Determine the [x, y] coordinate at the center of the cell enclosing the given text.  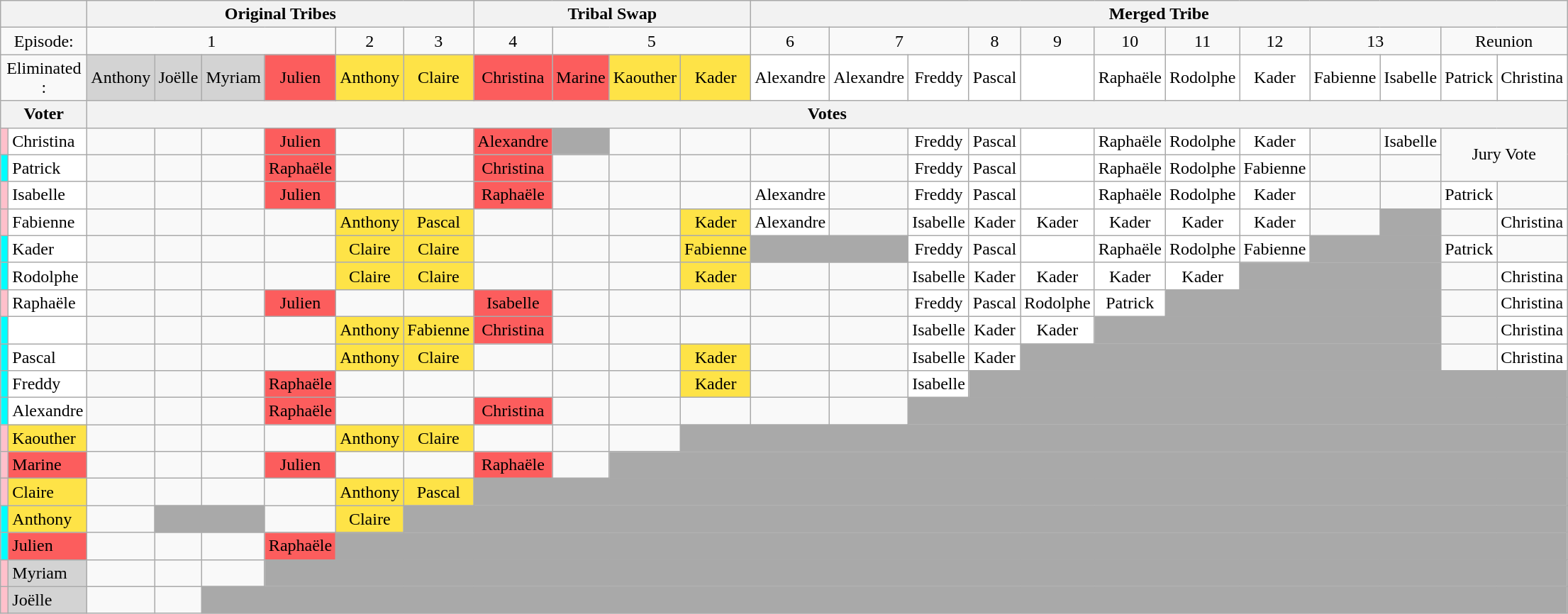
8 [994, 41]
Jury Vote [1504, 155]
11 [1202, 41]
3 [438, 41]
Episode: [44, 41]
Eliminated : [44, 78]
4 [513, 41]
2 [370, 41]
Original Tribes [281, 14]
Voter [44, 114]
9 [1057, 41]
13 [1376, 41]
Tribal Swap [613, 14]
1 [211, 41]
10 [1130, 41]
12 [1275, 41]
Merged Tribe [1159, 14]
Votes [827, 114]
7 [899, 41]
Reunion [1504, 41]
5 [652, 41]
6 [790, 41]
